Pinpoint the cell where the given text exists, returning its [X, Y] midpoint coordinate. 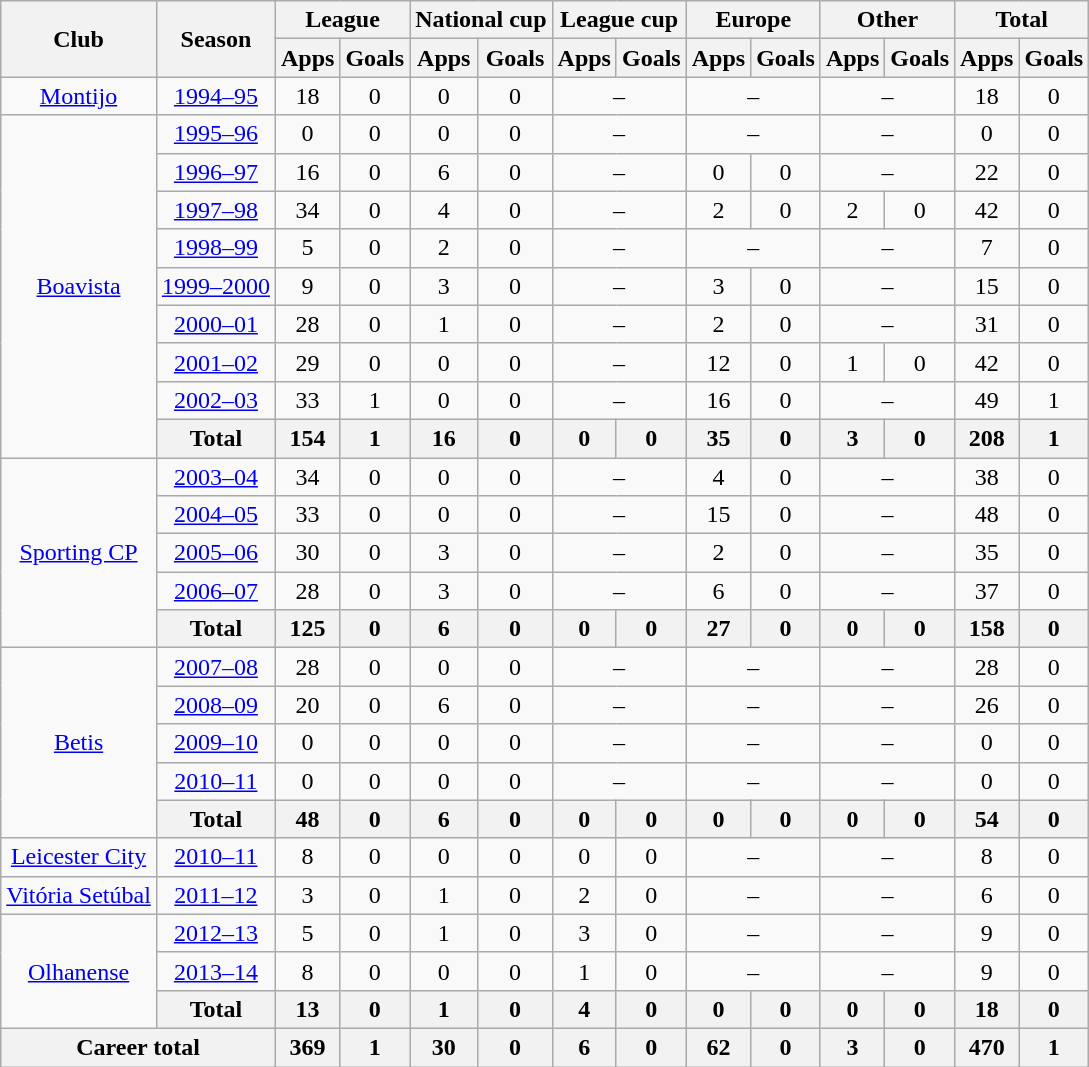
2001–02 [216, 362]
2012–13 [216, 933]
Leicester City [79, 857]
27 [718, 629]
Olhanense [79, 971]
Season [216, 39]
Vitória Setúbal [79, 895]
37 [987, 591]
2002–03 [216, 400]
National cup [481, 20]
20 [307, 705]
125 [307, 629]
31 [987, 324]
158 [987, 629]
13 [307, 1009]
2004–05 [216, 515]
2011–12 [216, 895]
Other [887, 20]
22 [987, 172]
2005–06 [216, 553]
470 [987, 1047]
Boavista [79, 286]
1996–97 [216, 172]
26 [987, 705]
29 [307, 362]
38 [987, 477]
54 [987, 819]
1995–96 [216, 134]
7 [987, 248]
1999–2000 [216, 286]
2013–14 [216, 971]
League cup [619, 20]
154 [307, 438]
Betis [79, 743]
Montijo [79, 96]
62 [718, 1047]
2006–07 [216, 591]
Career total [138, 1047]
12 [718, 362]
2000–01 [216, 324]
League [342, 20]
Club [79, 39]
1998–99 [216, 248]
208 [987, 438]
2008–09 [216, 705]
2003–04 [216, 477]
1994–95 [216, 96]
369 [307, 1047]
2009–10 [216, 743]
Europe [753, 20]
Sporting CP [79, 553]
2007–08 [216, 667]
49 [987, 400]
1997–98 [216, 210]
